Search for the cell housing the specified text and yield its [X, Y] center coordinate. 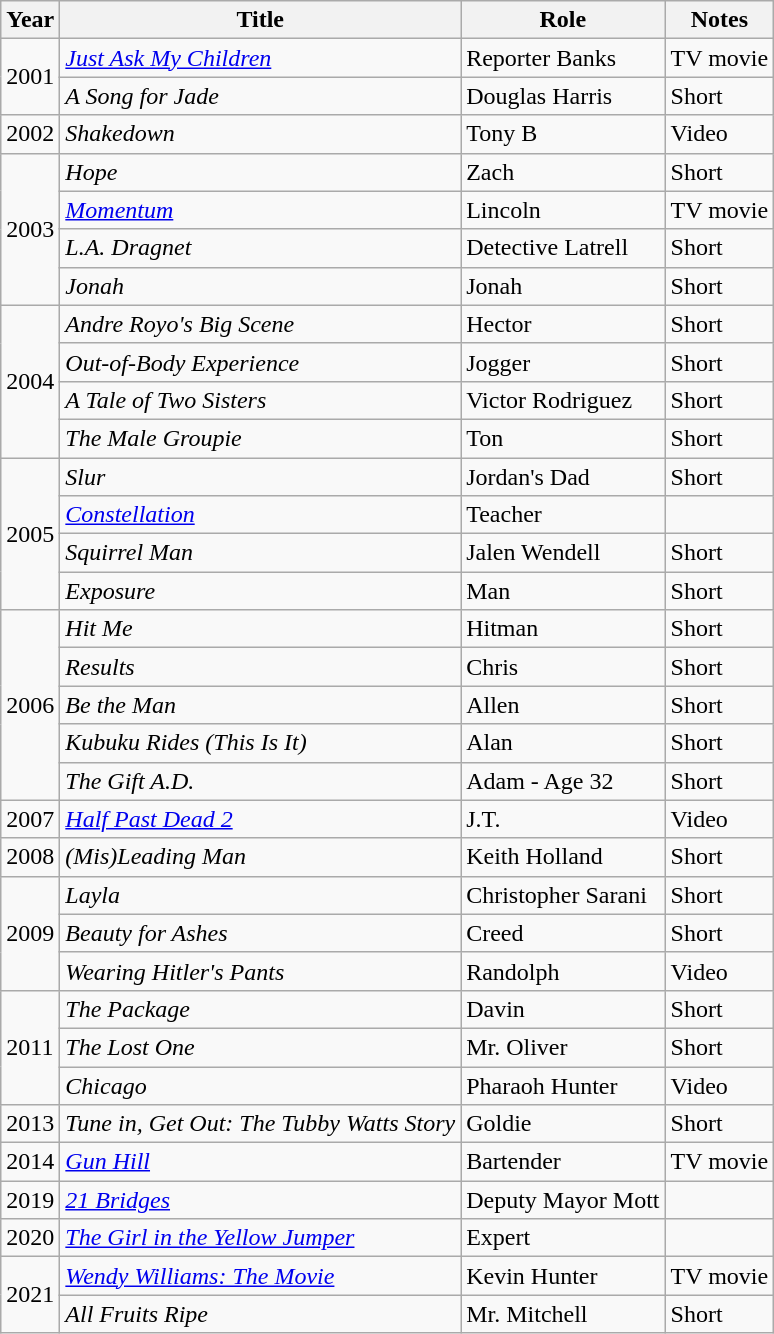
Randolph [563, 971]
Hector [563, 324]
The Male Groupie [260, 438]
The Lost One [260, 1047]
Gun Hill [260, 1162]
2007 [30, 819]
Mr. Oliver [563, 1047]
2019 [30, 1200]
Keith Holland [563, 857]
Zach [563, 172]
Douglas Harris [563, 96]
Goldie [563, 1124]
Squirrel Man [260, 553]
Jordan's Dad [563, 477]
2008 [30, 857]
Kevin Hunter [563, 1276]
Adam - Age 32 [563, 781]
Christopher Sarani [563, 895]
L.A. Dragnet [260, 248]
Hitman [563, 629]
Shakedown [260, 134]
Wearing Hitler's Pants [260, 971]
The Girl in the Yellow Jumper [260, 1238]
Davin [563, 1009]
Deputy Mayor Mott [563, 1200]
Beauty for Ashes [260, 933]
Expert [563, 1238]
Ton [563, 438]
Man [563, 591]
(Mis)Leading Man [260, 857]
Title [260, 20]
Be the Man [260, 705]
Mr. Mitchell [563, 1314]
Exposure [260, 591]
A Song for Jade [260, 96]
Bartender [563, 1162]
Constellation [260, 515]
2021 [30, 1295]
2009 [30, 933]
21 Bridges [260, 1200]
Hit Me [260, 629]
Reporter Banks [563, 58]
2013 [30, 1124]
A Tale of Two Sisters [260, 400]
Just Ask My Children [260, 58]
Notes [720, 20]
Momentum [260, 210]
All Fruits Ripe [260, 1314]
Chicago [260, 1085]
Slur [260, 477]
Jogger [563, 362]
2020 [30, 1238]
J.T. [563, 819]
Wendy Williams: The Movie [260, 1276]
2004 [30, 381]
Jalen Wendell [563, 553]
2005 [30, 534]
Chris [563, 667]
Tune in, Get Out: The Tubby Watts Story [260, 1124]
Tony B [563, 134]
2006 [30, 705]
Role [563, 20]
Creed [563, 933]
Detective Latrell [563, 248]
Hope [260, 172]
Andre Royo's Big Scene [260, 324]
Victor Rodriguez [563, 400]
2011 [30, 1047]
Out-of-Body Experience [260, 362]
2014 [30, 1162]
Kubuku Rides (This Is It) [260, 743]
Alan [563, 743]
Teacher [563, 515]
The Gift A.D. [260, 781]
Pharaoh Hunter [563, 1085]
2001 [30, 77]
2002 [30, 134]
2003 [30, 229]
The Package [260, 1009]
Lincoln [563, 210]
Year [30, 20]
Allen [563, 705]
Half Past Dead 2 [260, 819]
Layla [260, 895]
Results [260, 667]
